For the text-containing cell, return its midpoint in [x, y] coordinate format. 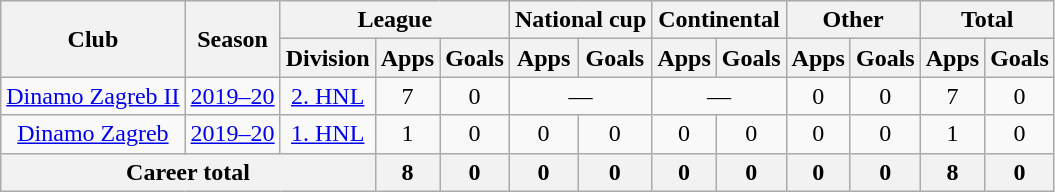
Season [232, 39]
1. HNL [328, 134]
2. HNL [328, 96]
National cup [580, 20]
Other [853, 20]
League [394, 20]
Career total [188, 172]
Total [987, 20]
Club [93, 39]
Dinamo Zagreb II [93, 96]
Division [328, 58]
Dinamo Zagreb [93, 134]
Continental [719, 20]
